Determine the [x, y] coordinate at the center of the cell enclosing the given text.  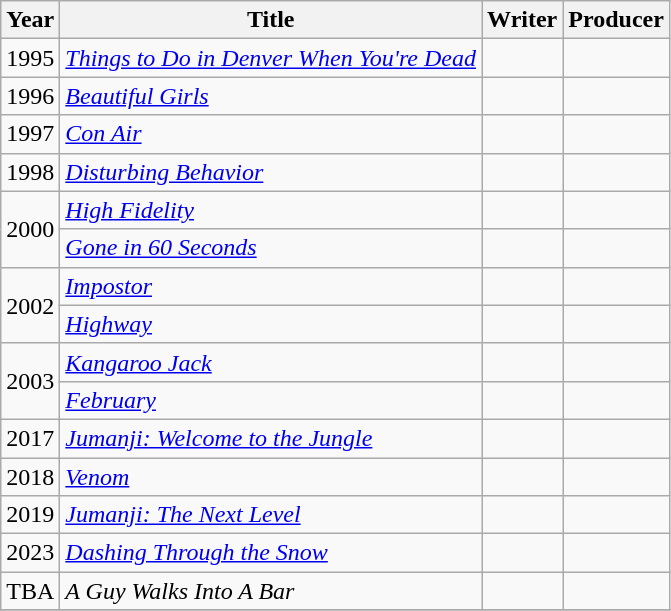
2003 [30, 381]
Impostor [271, 286]
Title [271, 20]
Year [30, 20]
February [271, 400]
Jumanji: Welcome to the Jungle [271, 438]
Beautiful Girls [271, 96]
Dashing Through the Snow [271, 553]
Gone in 60 Seconds [271, 248]
Writer [522, 20]
2019 [30, 515]
Venom [271, 477]
Disturbing Behavior [271, 172]
Jumanji: The Next Level [271, 515]
1997 [30, 134]
2023 [30, 553]
High Fidelity [271, 210]
Highway [271, 324]
Kangaroo Jack [271, 362]
Things to Do in Denver When You're Dead [271, 58]
2002 [30, 305]
A Guy Walks Into A Bar [271, 591]
Producer [616, 20]
TBA [30, 591]
2017 [30, 438]
2000 [30, 229]
1998 [30, 172]
2018 [30, 477]
Con Air [271, 134]
1995 [30, 58]
1996 [30, 96]
